Return the (x, y) coordinate for the center point of the cell that contains the specified text.  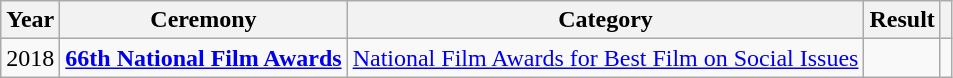
Year (30, 20)
Category (606, 20)
National Film Awards for Best Film on Social Issues (606, 58)
Result (902, 20)
2018 (30, 58)
Ceremony (204, 20)
66th National Film Awards (204, 58)
